Provide the [X, Y] coordinate of the cell's center where the given text is located.  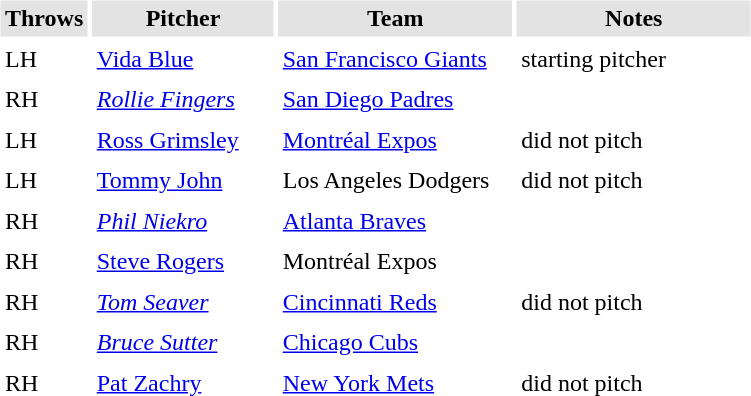
Ross Grimsley [183, 140]
San Francisco Giants [395, 59]
Atlanta Braves [395, 221]
Steve Rogers [183, 262]
Los Angeles Dodgers [395, 180]
Tom Seaver [183, 302]
Vida Blue [183, 59]
Pitcher [183, 18]
Cincinnati Reds [395, 302]
starting pitcher [634, 59]
Notes [634, 18]
Throws [44, 18]
Team [395, 18]
Tommy John [183, 180]
San Diego Padres [395, 100]
Chicago Cubs [395, 342]
Bruce Sutter [183, 342]
Rollie Fingers [183, 100]
Phil Niekro [183, 221]
